Extract the [x, y] coordinate from the center of the cell holding the provided text.  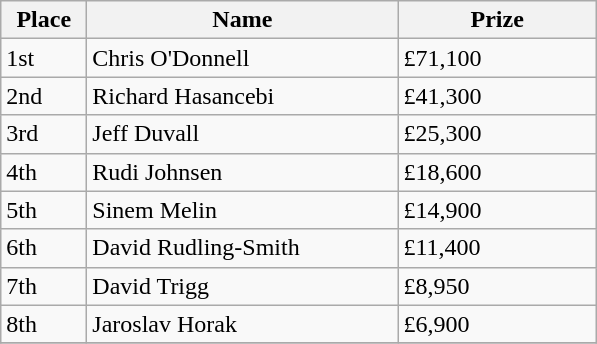
Rudi Johnsen [242, 172]
£18,600 [498, 172]
Jeff Duvall [242, 134]
2nd [44, 96]
5th [44, 210]
£6,900 [498, 324]
£41,300 [498, 96]
David Rudling-Smith [242, 248]
Sinem Melin [242, 210]
8th [44, 324]
David Trigg [242, 286]
£8,950 [498, 286]
3rd [44, 134]
1st [44, 58]
Prize [498, 20]
4th [44, 172]
7th [44, 286]
Richard Hasancebi [242, 96]
Name [242, 20]
£14,900 [498, 210]
Jaroslav Horak [242, 324]
6th [44, 248]
£11,400 [498, 248]
Chris O'Donnell [242, 58]
£25,300 [498, 134]
£71,100 [498, 58]
Place [44, 20]
